Output the (X, Y) coordinate of the center of the cell containing the given text.  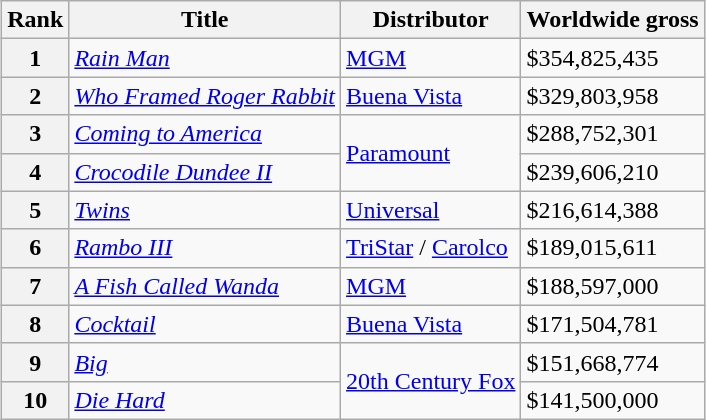
Twins (205, 210)
Distributor (431, 20)
4 (36, 172)
Crocodile Dundee II (205, 172)
$189,015,611 (612, 248)
20th Century Fox (431, 381)
Paramount (431, 153)
$288,752,301 (612, 134)
Cocktail (205, 324)
10 (36, 400)
Big (205, 362)
Die Hard (205, 400)
2 (36, 96)
$239,606,210 (612, 172)
3 (36, 134)
8 (36, 324)
$329,803,958 (612, 96)
Rain Man (205, 58)
TriStar / Carolco (431, 248)
Coming to America (205, 134)
Rank (36, 20)
5 (36, 210)
6 (36, 248)
$151,668,774 (612, 362)
$216,614,388 (612, 210)
A Fish Called Wanda (205, 286)
$354,825,435 (612, 58)
9 (36, 362)
Title (205, 20)
Rambo III (205, 248)
Universal (431, 210)
$141,500,000 (612, 400)
1 (36, 58)
7 (36, 286)
Who Framed Roger Rabbit (205, 96)
$171,504,781 (612, 324)
$188,597,000 (612, 286)
Worldwide gross (612, 20)
